For the text-containing cell, return its midpoint in [X, Y] coordinate format. 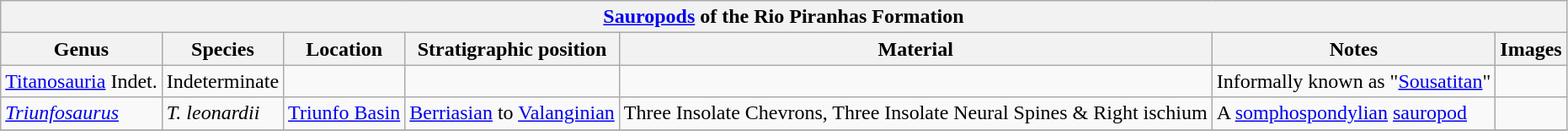
Images [1531, 49]
Titanosauria Indet. [81, 81]
Species [222, 49]
Genus [81, 49]
Triunfosaurus [81, 113]
T. leonardii [222, 113]
Notes [1354, 49]
Berriasian to Valanginian [512, 113]
Indeterminate [222, 81]
A somphospondylian sauropod [1354, 113]
Three Insolate Chevrons, Three Insolate Neural Spines & Right ischium [915, 113]
Stratigraphic position [512, 49]
Triunfo Basin [344, 113]
Informally known as "Sousatitan" [1354, 81]
Material [915, 49]
Sauropods of the Rio Piranhas Formation [783, 17]
Location [344, 49]
